Capture the cell that displays the provided text and extract its (x, y) central coordinate. 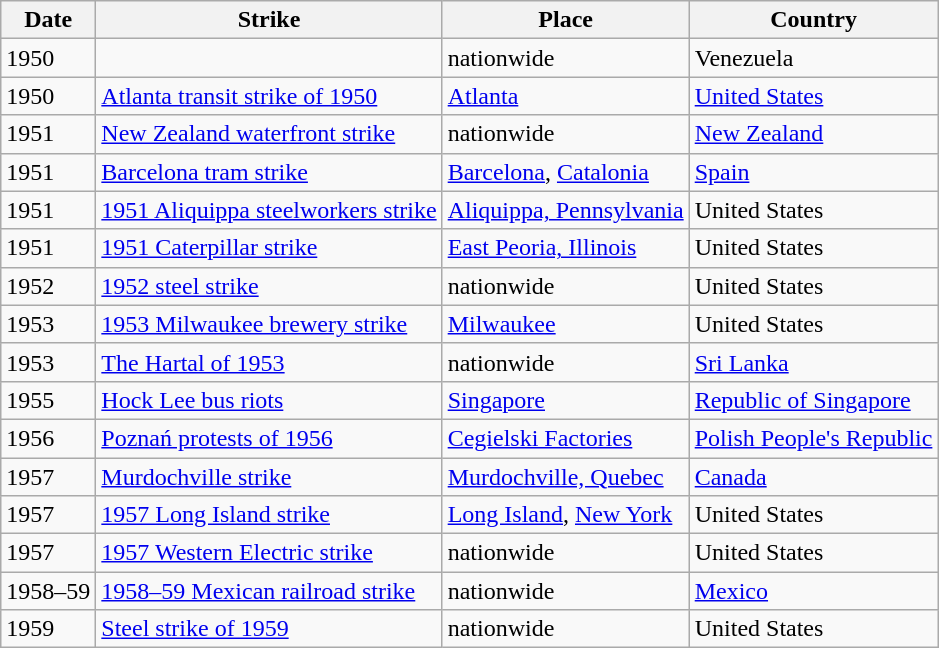
New Zealand waterfront strike (269, 134)
Country (814, 20)
1956 (48, 438)
1957 Western Electric strike (269, 553)
Mexico (814, 591)
Date (48, 20)
1952 steel strike (269, 286)
1958–59 Mexican railroad strike (269, 591)
Sri Lanka (814, 362)
1953 Milwaukee brewery strike (269, 324)
1952 (48, 286)
Aliquippa, Pennsylvania (566, 210)
Spain (814, 172)
Milwaukee (566, 324)
Steel strike of 1959 (269, 629)
Barcelona tram strike (269, 172)
Barcelona, Catalonia (566, 172)
1955 (48, 400)
The Hartal of 1953 (269, 362)
Murdochville, Quebec (566, 477)
Canada (814, 477)
Poznań protests of 1956 (269, 438)
Atlanta transit strike of 1950 (269, 96)
Singapore (566, 400)
Republic of Singapore (814, 400)
East Peoria, Illinois (566, 248)
1951 Caterpillar strike (269, 248)
1951 Aliquippa steelworkers strike (269, 210)
Hock Lee bus riots (269, 400)
Cegielski Factories (566, 438)
Polish People's Republic (814, 438)
Venezuela (814, 58)
Place (566, 20)
New Zealand (814, 134)
1957 Long Island strike (269, 515)
Long Island, New York (566, 515)
1958–59 (48, 591)
Atlanta (566, 96)
1959 (48, 629)
Murdochville strike (269, 477)
Strike (269, 20)
